Return (x, y) of the center of cell containing provided text 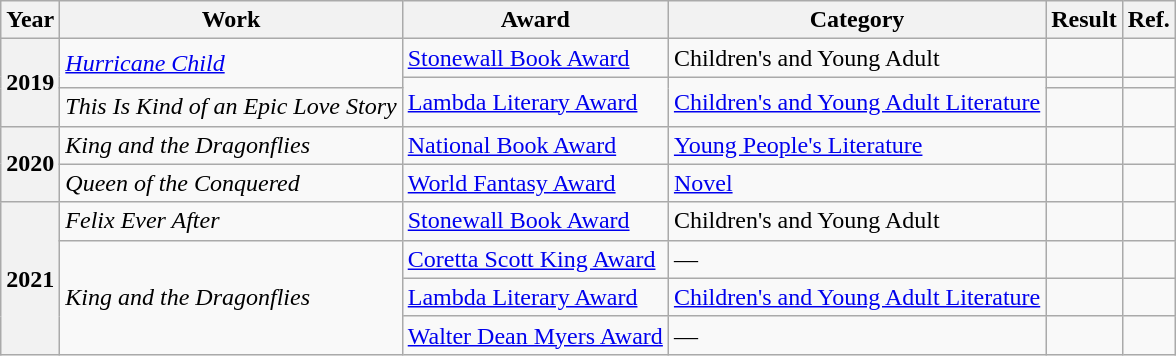
Walter Dean Myers Award (535, 335)
Coretta Scott King Award (535, 259)
Queen of the Conquered (231, 183)
Work (231, 20)
Felix Ever After (231, 221)
Novel (856, 183)
Year (30, 20)
Young People's Literature (856, 145)
World Fantasy Award (535, 183)
Category (856, 20)
Hurricane Child (231, 64)
This Is Kind of an Epic Love Story (231, 107)
Result (1084, 20)
2020 (30, 164)
Ref. (1148, 20)
National Book Award (535, 145)
2021 (30, 278)
Award (535, 20)
2019 (30, 82)
